Search for the cell housing the specified text and yield its (x, y) center coordinate. 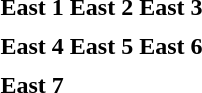
East 5 (101, 46)
